Determine the [x, y] coordinate at the center of the cell enclosing the given text.  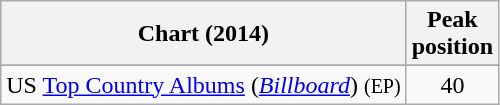
40 [452, 85]
Chart (2014) [204, 34]
US Top Country Albums (Billboard) (EP) [204, 85]
Peakposition [452, 34]
